Search for the cell housing the specified text and yield its [X, Y] center coordinate. 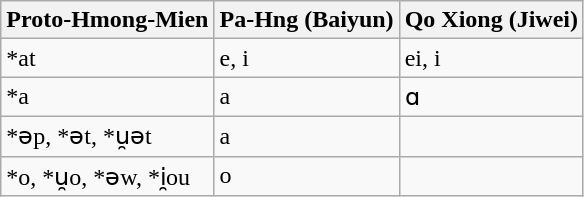
o [306, 176]
Qo Xiong (Jiwei) [491, 20]
*əp, *ət, *u̯ət [108, 136]
*at [108, 58]
*o, *u̯o, *əw, *i̯ou [108, 176]
Proto-Hmong-Mien [108, 20]
*a [108, 97]
Pa-Hng (Baiyun) [306, 20]
ei, i [491, 58]
ɑ [491, 97]
e, i [306, 58]
